Provide the (X, Y) coordinate of the cell's center where the given text is located.  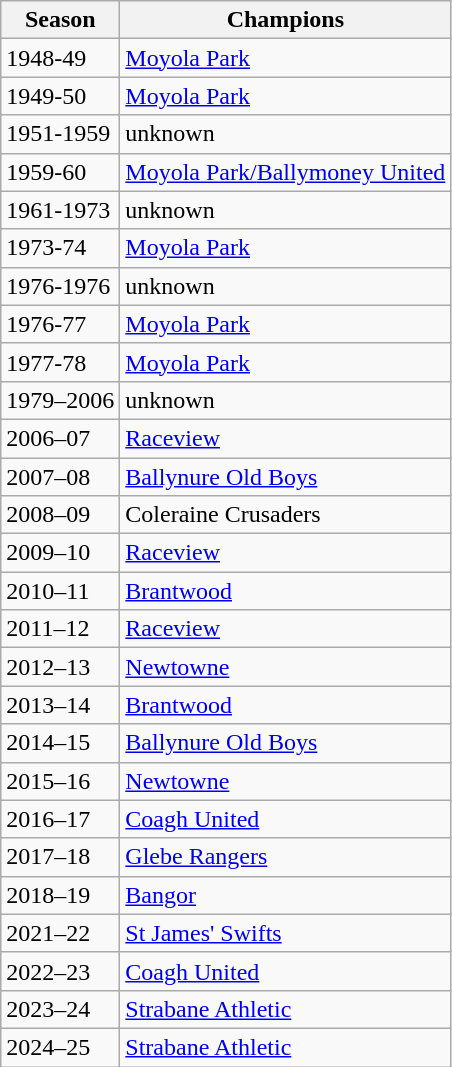
Bangor (286, 895)
1979–2006 (60, 400)
1948-49 (60, 58)
1973-74 (60, 248)
2008–09 (60, 515)
2015–16 (60, 781)
2016–17 (60, 819)
2012–13 (60, 667)
1976-1976 (60, 286)
1951-1959 (60, 134)
St James' Swifts (286, 933)
Moyola Park/Ballymoney United (286, 172)
Glebe Rangers (286, 857)
2010–11 (60, 591)
2007–08 (60, 477)
2022–23 (60, 971)
2009–10 (60, 553)
1976-77 (60, 324)
Coleraine Crusaders (286, 515)
1977-78 (60, 362)
2011–12 (60, 629)
2013–14 (60, 705)
1949-50 (60, 96)
2006–07 (60, 438)
Season (60, 20)
Champions (286, 20)
2014–15 (60, 743)
2017–18 (60, 857)
2021–22 (60, 933)
2024–25 (60, 1047)
2023–24 (60, 1009)
1959-60 (60, 172)
2018–19 (60, 895)
1961-1973 (60, 210)
